Pinpoint the cell where the given text exists, returning its (X, Y) midpoint coordinate. 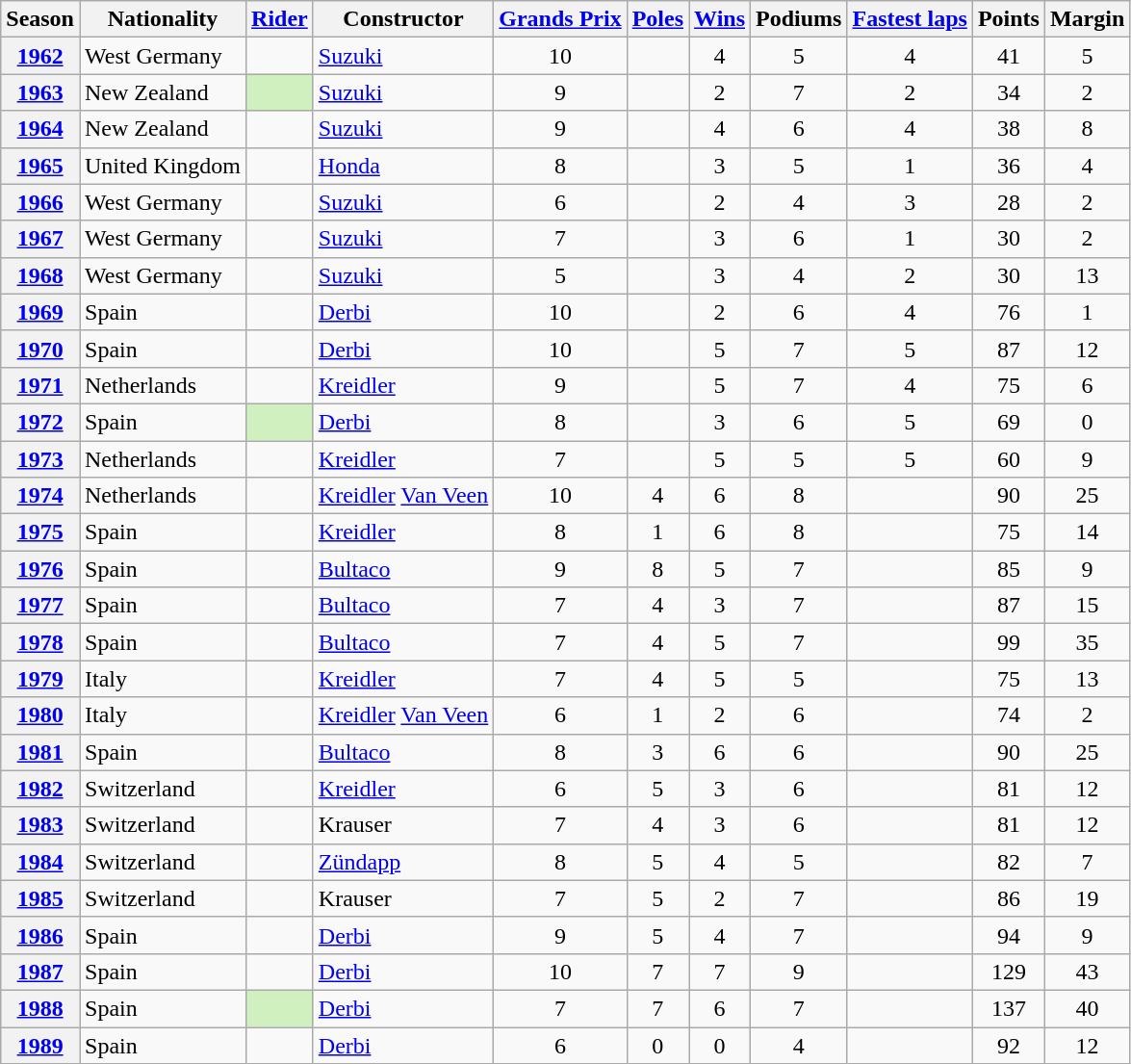
60 (1009, 459)
15 (1087, 606)
Podiums (799, 19)
43 (1087, 972)
Season (40, 19)
1986 (40, 935)
1962 (40, 56)
1971 (40, 385)
Honda (402, 166)
Poles (657, 19)
1975 (40, 532)
1973 (40, 459)
1979 (40, 679)
129 (1009, 972)
1982 (40, 789)
76 (1009, 312)
1984 (40, 862)
Rider (280, 19)
1972 (40, 422)
1970 (40, 349)
19 (1087, 898)
1989 (40, 1045)
137 (1009, 1008)
38 (1009, 129)
1963 (40, 92)
1978 (40, 642)
1981 (40, 752)
Points (1009, 19)
99 (1009, 642)
14 (1087, 532)
1974 (40, 496)
86 (1009, 898)
94 (1009, 935)
41 (1009, 56)
1977 (40, 606)
1965 (40, 166)
Fastest laps (910, 19)
1987 (40, 972)
Nationality (162, 19)
Constructor (402, 19)
1985 (40, 898)
40 (1087, 1008)
1967 (40, 239)
74 (1009, 715)
28 (1009, 202)
1969 (40, 312)
1966 (40, 202)
35 (1087, 642)
Wins (720, 19)
Grands Prix (560, 19)
82 (1009, 862)
1968 (40, 275)
85 (1009, 569)
Margin (1087, 19)
1976 (40, 569)
United Kingdom (162, 166)
Zündapp (402, 862)
1988 (40, 1008)
69 (1009, 422)
1980 (40, 715)
1964 (40, 129)
92 (1009, 1045)
34 (1009, 92)
1983 (40, 825)
36 (1009, 166)
